For the text-containing cell, return its midpoint in (X, Y) coordinate format. 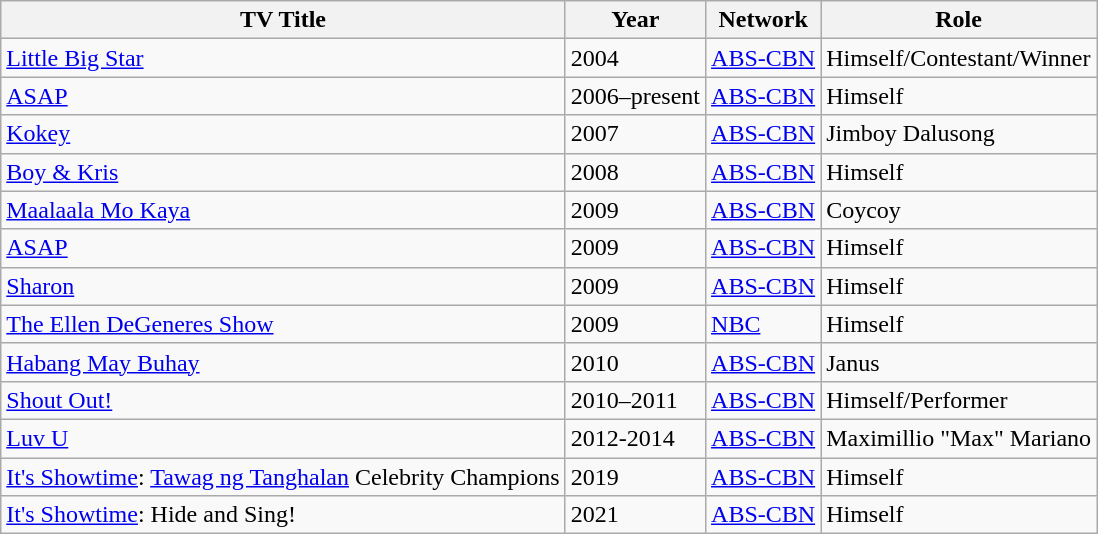
2006–present (635, 96)
Luv U (283, 438)
Boy & Kris (283, 172)
The Ellen DeGeneres Show (283, 324)
Kokey (283, 134)
2008 (635, 172)
2019 (635, 477)
2007 (635, 134)
Role (959, 20)
TV Title (283, 20)
Maximillio "Max" Mariano (959, 438)
Little Big Star (283, 58)
Janus (959, 362)
Shout Out! (283, 400)
It's Showtime: Tawag ng Tanghalan Celebrity Champions (283, 477)
Coycoy (959, 210)
Himself/Contestant/Winner (959, 58)
2004 (635, 58)
Year (635, 20)
Network (764, 20)
Maalaala Mo Kaya (283, 210)
Sharon (283, 286)
2010 (635, 362)
Himself/Performer (959, 400)
2010–2011 (635, 400)
It's Showtime: Hide and Sing! (283, 515)
2012-2014 (635, 438)
Habang May Buhay (283, 362)
NBC (764, 324)
2021 (635, 515)
Jimboy Dalusong (959, 134)
